Locate the cell with the specified text and output its [x, y] center coordinate. 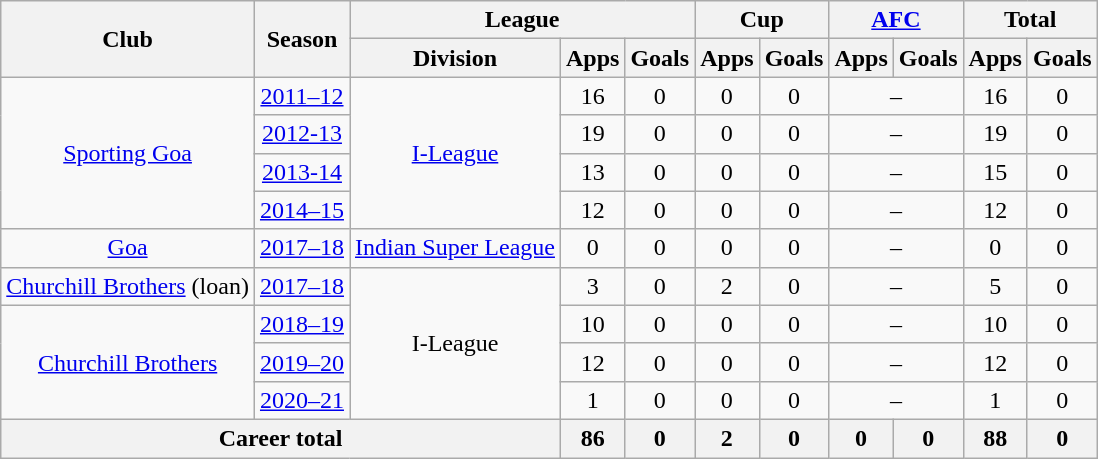
Cup [762, 20]
Churchill Brothers [128, 362]
AFC [896, 20]
Sporting Goa [128, 153]
2011–12 [302, 96]
Club [128, 39]
3 [592, 286]
2013-14 [302, 172]
Total [1030, 20]
Goa [128, 248]
5 [995, 286]
86 [592, 438]
Season [302, 39]
88 [995, 438]
2014–15 [302, 210]
Indian Super League [456, 248]
2019–20 [302, 362]
League [522, 20]
15 [995, 172]
Churchill Brothers (loan) [128, 286]
2012-13 [302, 134]
13 [592, 172]
2018–19 [302, 324]
2020–21 [302, 400]
Career total [281, 438]
Division [456, 58]
